Return the (x, y) coordinate for the center point of the cell that contains the specified text.  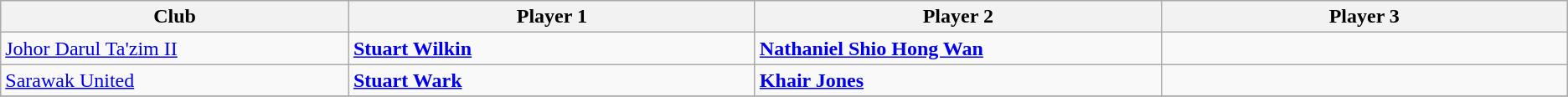
Player 2 (958, 17)
Club (175, 17)
Sarawak United (175, 80)
Player 3 (1364, 17)
Nathaniel Shio Hong Wan (958, 48)
Stuart Wilkin (551, 48)
Stuart Wark (551, 80)
Khair Jones (958, 80)
Johor Darul Ta'zim II (175, 48)
Player 1 (551, 17)
